Output the [X, Y] coordinate of the center of the cell containing the given text.  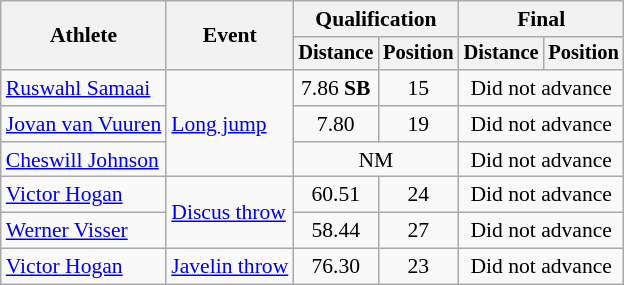
Jovan van Vuuren [84, 124]
19 [418, 124]
NM [376, 160]
60.51 [336, 195]
7.86 SB [336, 88]
Long jump [230, 124]
76.30 [336, 267]
Ruswahl Samaai [84, 88]
Javelin throw [230, 267]
Discus throw [230, 212]
7.80 [336, 124]
15 [418, 88]
58.44 [336, 231]
27 [418, 231]
Cheswill Johnson [84, 160]
Event [230, 36]
Final [542, 19]
Werner Visser [84, 231]
23 [418, 267]
Athlete [84, 36]
Qualification [376, 19]
24 [418, 195]
